Capture the cell that displays the provided text and extract its (x, y) central coordinate. 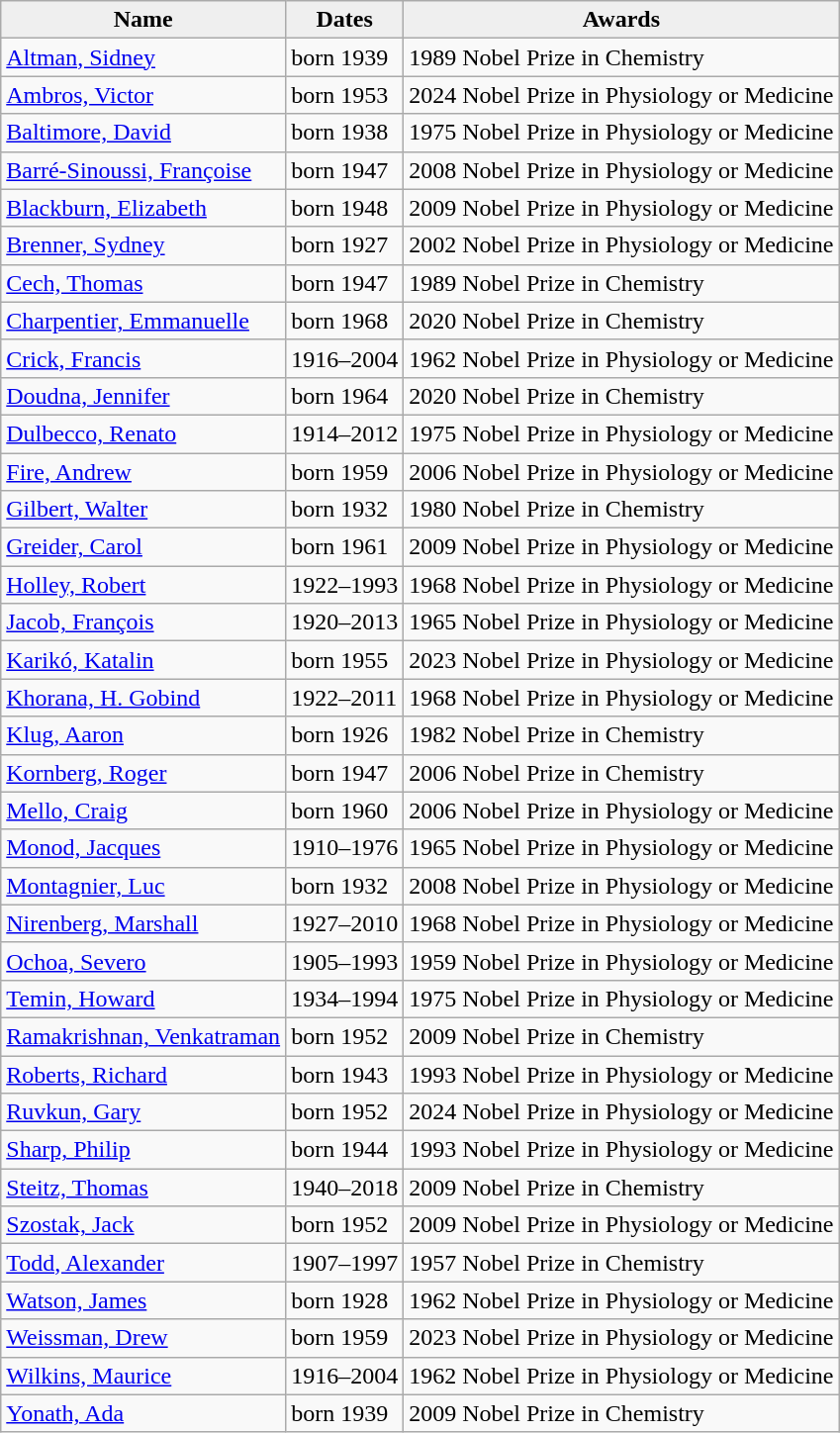
Ambros, Victor (143, 95)
1905–1993 (344, 961)
1910–1976 (344, 848)
born 1943 (344, 1074)
Klug, Aaron (143, 735)
Greider, Carol (143, 547)
1920–2013 (344, 622)
1922–1993 (344, 585)
born 1938 (344, 133)
2006 Nobel Prize in Chemistry (621, 773)
1922–2011 (344, 698)
Barré-Sinoussi, Françoise (143, 170)
born 1948 (344, 208)
Fire, Andrew (143, 472)
Awards (621, 20)
born 1928 (344, 1300)
1957 Nobel Prize in Chemistry (621, 1263)
Dulbecco, Renato (143, 433)
1934–1994 (344, 999)
Mello, Craig (143, 811)
Ruvkun, Gary (143, 1112)
Name (143, 20)
Charpentier, Emmanuelle (143, 321)
Cech, Thomas (143, 283)
Todd, Alexander (143, 1263)
Yonath, Ada (143, 1413)
born 1927 (344, 245)
Doudna, Jennifer (143, 396)
Khorana, H. Gobind (143, 698)
Roberts, Richard (143, 1074)
1940–2018 (344, 1188)
Karikó, Katalin (143, 660)
born 1955 (344, 660)
Sharp, Philip (143, 1150)
Wilkins, Maurice (143, 1376)
Watson, James (143, 1300)
born 1960 (344, 811)
2002 Nobel Prize in Physiology or Medicine (621, 245)
Crick, Francis (143, 358)
Jacob, François (143, 622)
1927–2010 (344, 923)
1907–1997 (344, 1263)
Ramakrishnan, Venkatraman (143, 1036)
Gilbert, Walter (143, 510)
born 1964 (344, 396)
Szostak, Jack (143, 1225)
born 1944 (344, 1150)
Kornberg, Roger (143, 773)
Monod, Jacques (143, 848)
1959 Nobel Prize in Physiology or Medicine (621, 961)
1980 Nobel Prize in Chemistry (621, 510)
born 1961 (344, 547)
Blackburn, Elizabeth (143, 208)
Weissman, Drew (143, 1338)
Montagnier, Luc (143, 886)
Brenner, Sydney (143, 245)
Ochoa, Severo (143, 961)
Holley, Robert (143, 585)
Dates (344, 20)
1914–2012 (344, 433)
born 1926 (344, 735)
born 1953 (344, 95)
Nirenberg, Marshall (143, 923)
Altman, Sidney (143, 57)
Baltimore, David (143, 133)
Steitz, Thomas (143, 1188)
Temin, Howard (143, 999)
born 1968 (344, 321)
1982 Nobel Prize in Chemistry (621, 735)
